For the text-containing cell, return its midpoint in [X, Y] coordinate format. 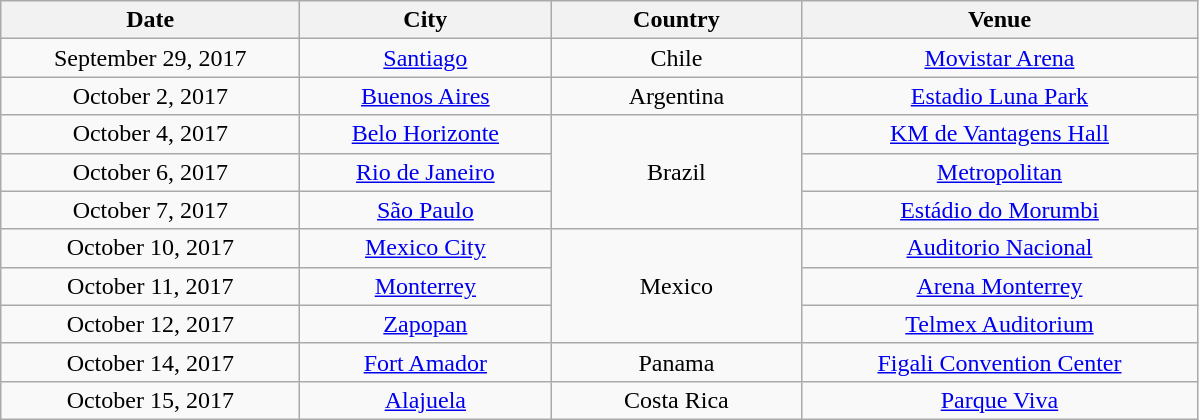
October 15, 2017 [150, 400]
September 29, 2017 [150, 58]
Venue [1000, 20]
Telmex Auditorium [1000, 324]
Panama [676, 362]
October 10, 2017 [150, 248]
Figali Convention Center [1000, 362]
Belo Horizonte [426, 134]
October 2, 2017 [150, 96]
October 6, 2017 [150, 172]
Estadio Luna Park [1000, 96]
Argentina [676, 96]
Country [676, 20]
Rio de Janeiro [426, 172]
October 11, 2017 [150, 286]
Estádio do Morumbi [1000, 210]
October 12, 2017 [150, 324]
Costa Rica [676, 400]
Arena Monterrey [1000, 286]
Buenos Aires [426, 96]
City [426, 20]
October 4, 2017 [150, 134]
Santiago [426, 58]
Auditorio Nacional [1000, 248]
Zapopan [426, 324]
Mexico City [426, 248]
Mexico [676, 286]
Metropolitan [1000, 172]
Fort Amador [426, 362]
Monterrey [426, 286]
Chile [676, 58]
October 14, 2017 [150, 362]
Movistar Arena [1000, 58]
KM de Vantagens Hall [1000, 134]
Alajuela [426, 400]
Parque Viva [1000, 400]
São Paulo [426, 210]
Date [150, 20]
Brazil [676, 172]
October 7, 2017 [150, 210]
